Provide the [x, y] coordinate of the cell's center where the given text is located.  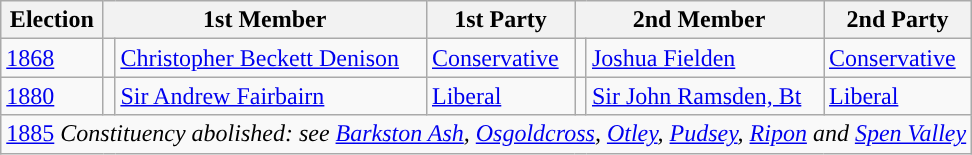
1868 [52, 58]
Christopher Beckett Denison [271, 58]
Sir John Ramsden, Bt [704, 96]
Election [52, 20]
Joshua Fielden [704, 58]
1885 Constituency abolished: see Barkston Ash, Osgoldcross, Otley, Pudsey, Ripon and Spen Valley [486, 134]
2nd Member [700, 20]
1880 [52, 96]
2nd Party [898, 20]
Sir Andrew Fairbairn [271, 96]
1st Party [500, 20]
1st Member [264, 20]
